Detect which cell encompasses the target text, then output its [x, y] center coordinate. 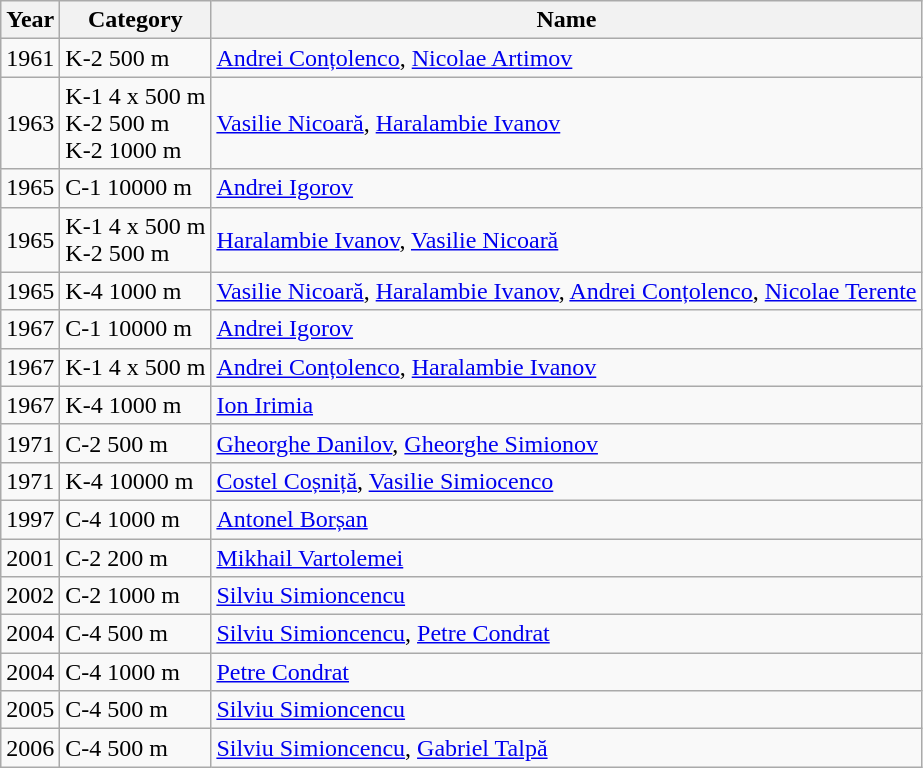
Category [136, 20]
C-2 200 m [136, 557]
Antonel Borșan [566, 519]
Petre Condrat [566, 672]
K-1 4 x 500 m [136, 367]
Vasilie Nicoară, Haralambie Ivanov [566, 123]
2006 [30, 748]
Mikhail Vartolemei [566, 557]
1961 [30, 58]
Haralambie Ivanov, Vasilie Nicoară [566, 240]
1997 [30, 519]
Name [566, 20]
Silviu Simioncencu, Petre Condrat [566, 634]
K-4 10000 m [136, 481]
K-2 500 m [136, 58]
Gheorghe Danilov, Gheorghe Simionov [566, 443]
Andrei Conțolenco, Haralambie Ivanov [566, 367]
Silviu Simioncencu, Gabriel Talpă [566, 748]
2005 [30, 710]
Ion Irimia [566, 405]
C-2 1000 m [136, 596]
K-1 4 x 500 mK-2 500 mK-2 1000 m [136, 123]
2002 [30, 596]
C-2 500 m [136, 443]
Year [30, 20]
Vasilie Nicoară, Haralambie Ivanov, Andrei Conțolenco, Nicolae Terente [566, 291]
2001 [30, 557]
1963 [30, 123]
Andrei Conțolenco, Nicolae Artimov [566, 58]
Costel Coșniță, Vasilie Simiocenco [566, 481]
K-1 4 x 500 mK-2 500 m [136, 240]
